Identify which cell holds the provided text, then report its [X, Y] central coordinate. 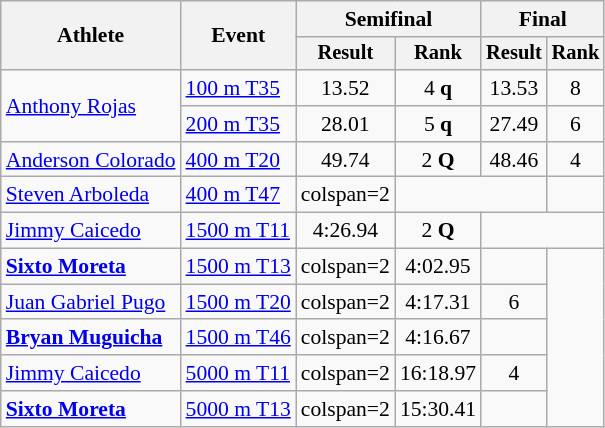
13.53 [514, 88]
Semifinal [388, 19]
1500 m T20 [238, 302]
49.74 [346, 160]
Event [238, 36]
Anderson Colorado [91, 160]
Anthony Rojas [91, 106]
200 m T35 [238, 124]
Final [542, 19]
4:02.95 [438, 267]
100 m T35 [238, 88]
48.46 [514, 160]
4:26.94 [346, 231]
1500 m T11 [238, 231]
1500 m T13 [238, 267]
4 q [438, 88]
28.01 [346, 124]
1500 m T46 [238, 338]
Juan Gabriel Pugo [91, 302]
13.52 [346, 88]
5000 m T11 [238, 373]
5 q [438, 124]
8 [576, 88]
4:17.31 [438, 302]
16:18.97 [438, 373]
15:30.41 [438, 409]
Steven Arboleda [91, 195]
4:16.67 [438, 338]
Bryan Muguicha [91, 338]
400 m T20 [238, 160]
27.49 [514, 124]
400 m T47 [238, 195]
Athlete [91, 36]
5000 m T13 [238, 409]
